Determine the (X, Y) coordinate at the center of the cell enclosing the given text.  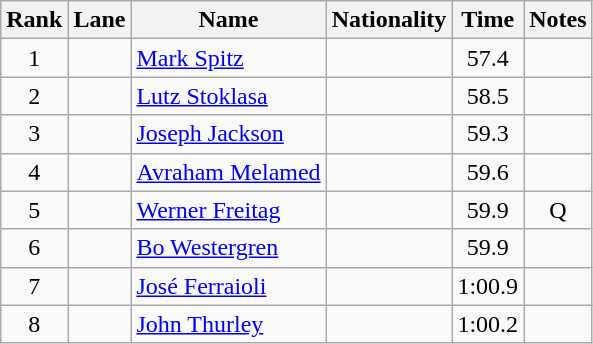
3 (34, 134)
59.3 (488, 134)
57.4 (488, 58)
Avraham Melamed (228, 172)
Werner Freitag (228, 210)
Q (558, 210)
5 (34, 210)
59.6 (488, 172)
Time (488, 20)
1:00.2 (488, 324)
2 (34, 96)
4 (34, 172)
Joseph Jackson (228, 134)
Mark Spitz (228, 58)
Lane (100, 20)
8 (34, 324)
58.5 (488, 96)
John Thurley (228, 324)
7 (34, 286)
Notes (558, 20)
Name (228, 20)
6 (34, 248)
Bo Westergren (228, 248)
José Ferraioli (228, 286)
Nationality (389, 20)
1:00.9 (488, 286)
Rank (34, 20)
Lutz Stoklasa (228, 96)
1 (34, 58)
